Capture the cell that displays the provided text and extract its [x, y] central coordinate. 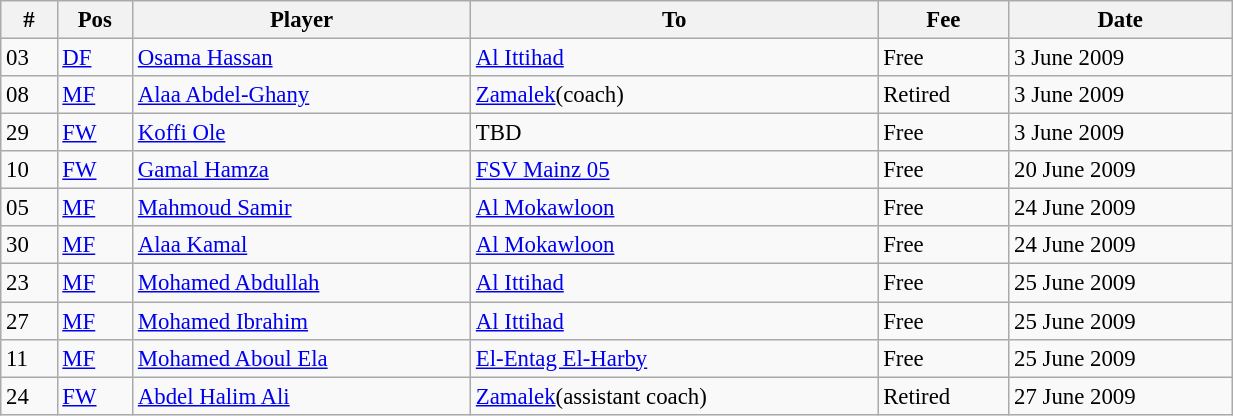
24 [29, 396]
El-Entag El-Harby [674, 358]
23 [29, 283]
03 [29, 58]
To [674, 20]
27 June 2009 [1120, 396]
08 [29, 95]
Mohamed Abdullah [302, 283]
10 [29, 170]
Zamalek(assistant coach) [674, 396]
30 [29, 245]
Abdel Halim Ali [302, 396]
Alaa Kamal [302, 245]
Osama Hassan [302, 58]
Date [1120, 20]
Alaa Abdel-Ghany [302, 95]
Mohamed Ibrahim [302, 321]
DF [94, 58]
Mahmoud Samir [302, 208]
Fee [944, 20]
Koffi Ole [302, 133]
Zamalek(coach) [674, 95]
FSV Mainz 05 [674, 170]
Player [302, 20]
05 [29, 208]
11 [29, 358]
Mohamed Aboul Ela [302, 358]
27 [29, 321]
29 [29, 133]
Gamal Hamza [302, 170]
Pos [94, 20]
20 June 2009 [1120, 170]
# [29, 20]
TBD [674, 133]
